Return the [X, Y] coordinate for the center point of the cell that contains the specified text.  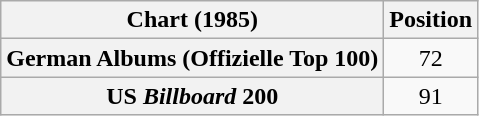
US Billboard 200 [192, 96]
Position [431, 20]
72 [431, 58]
Chart (1985) [192, 20]
91 [431, 96]
German Albums (Offizielle Top 100) [192, 58]
